Pinpoint the cell where the given text exists, returning its [X, Y] midpoint coordinate. 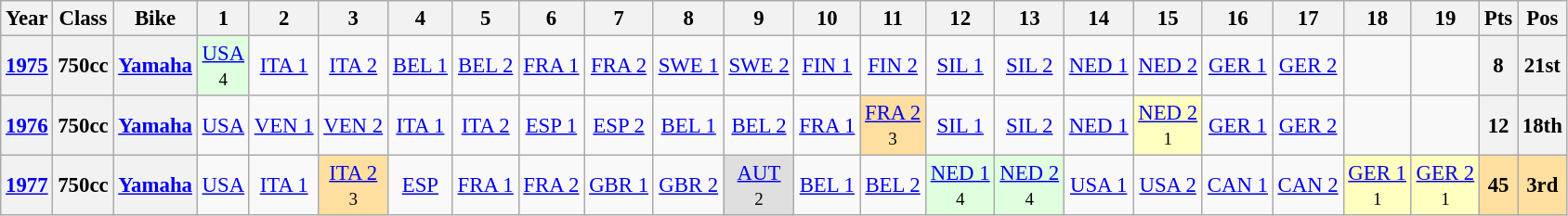
GBR 1 [619, 185]
1977 [27, 185]
21st [1543, 67]
3rd [1543, 185]
17 [1308, 19]
15 [1169, 19]
11 [894, 19]
2 [284, 19]
SWE 2 [759, 67]
9 [759, 19]
1975 [27, 67]
FIN 2 [894, 67]
GER 21 [1445, 185]
Year [27, 19]
16 [1237, 19]
ITA 23 [353, 185]
18th [1543, 126]
AUT2 [759, 185]
Class [84, 19]
19 [1445, 19]
1 [223, 19]
4 [420, 19]
FIN 1 [827, 67]
10 [827, 19]
USA 1 [1098, 185]
NED 24 [1029, 185]
ESP 2 [619, 126]
Pts [1499, 19]
SWE 1 [688, 67]
7 [619, 19]
VEN 2 [353, 126]
3 [353, 19]
USA 2 [1169, 185]
GBR 2 [688, 185]
NED 21 [1169, 126]
18 [1377, 19]
NED 14 [960, 185]
CAN 2 [1308, 185]
USA4 [223, 67]
ESP [420, 185]
5 [485, 19]
NED 2 [1169, 67]
GER 11 [1377, 185]
Pos [1543, 19]
14 [1098, 19]
VEN 1 [284, 126]
13 [1029, 19]
FRA 23 [894, 126]
6 [552, 19]
Bike [155, 19]
1976 [27, 126]
ESP 1 [552, 126]
CAN 1 [1237, 185]
45 [1499, 185]
